Identify which cell holds the provided text, then report its [x, y] central coordinate. 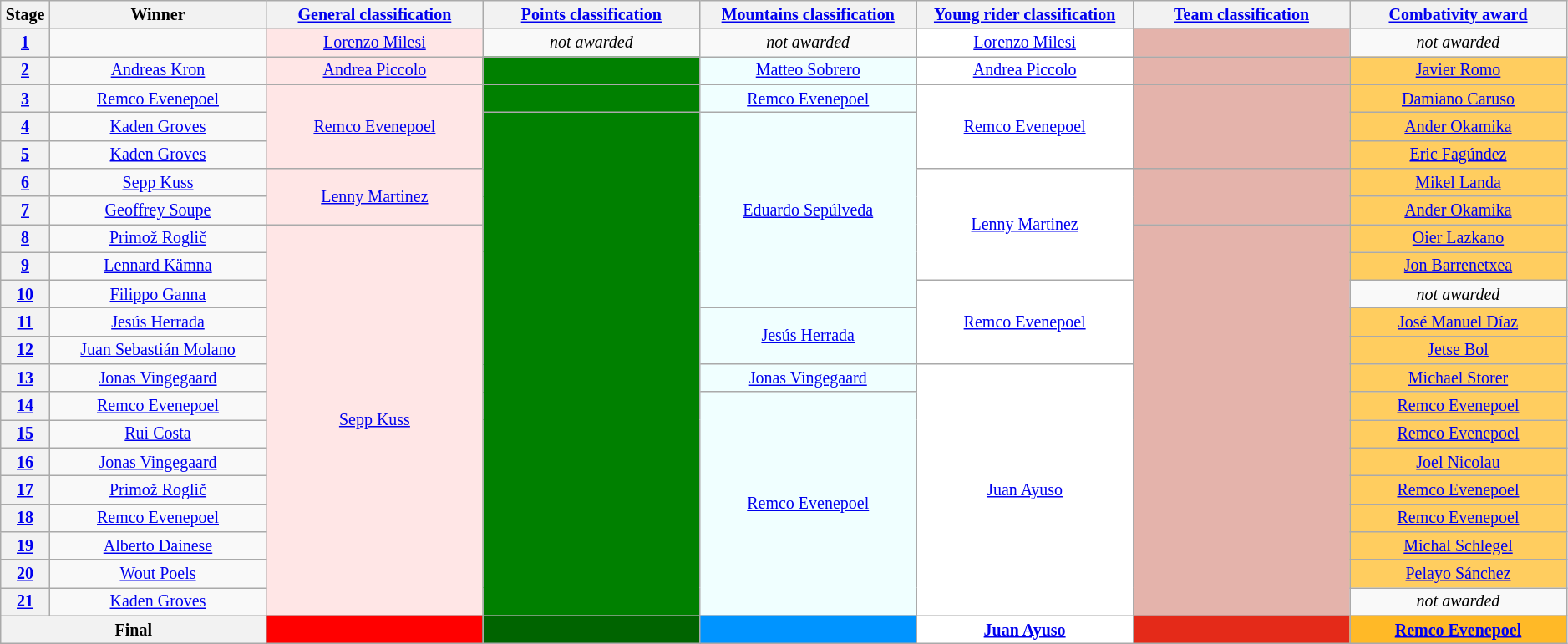
17 [25, 489]
20 [25, 573]
6 [25, 182]
Alberto Dainese [157, 546]
Stage [25, 15]
Mikel Landa [1459, 182]
Lennard Kämna [157, 266]
15 [25, 434]
Points classification [591, 15]
9 [25, 266]
Matteo Sobrero [809, 70]
Filippo Ganna [157, 294]
Juan Sebastián Molano [157, 351]
Final [134, 630]
4 [25, 127]
Michal Schlegel [1459, 546]
Pelayo Sánchez [1459, 573]
18 [25, 518]
10 [25, 294]
19 [25, 546]
3 [25, 99]
Wout Poels [157, 573]
Eduardo Sepúlveda [809, 210]
Team classification [1241, 15]
Javier Romo [1459, 70]
Winner [157, 15]
Rui Costa [157, 434]
General classification [374, 15]
Michael Storer [1459, 378]
1 [25, 43]
13 [25, 378]
16 [25, 463]
12 [25, 351]
2 [25, 70]
José Manuel Díaz [1459, 322]
Oier Lazkano [1459, 239]
Joel Nicolau [1459, 463]
8 [25, 239]
Damiano Caruso [1459, 99]
Geoffrey Soupe [157, 210]
7 [25, 210]
Jon Barrenetxea [1459, 266]
Young rider classification [1024, 15]
Jetse Bol [1459, 351]
Andreas Kron [157, 70]
21 [25, 601]
14 [25, 406]
Eric Fagúndez [1459, 154]
Mountains classification [809, 15]
11 [25, 322]
5 [25, 154]
Combativity award [1459, 15]
